From the cell containing the given text, extract its center point as [x, y] coordinate. 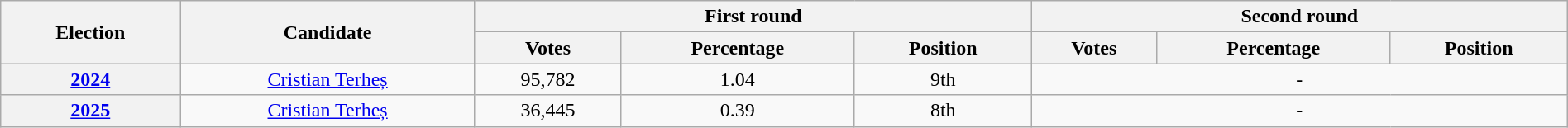
Candidate [327, 32]
9th [943, 79]
0.39 [738, 111]
Election [91, 32]
1.04 [738, 79]
8th [943, 111]
Second round [1299, 17]
First round [753, 17]
95,782 [547, 79]
2025 [91, 111]
36,445 [547, 111]
2024 [91, 79]
